Determine the (x, y) coordinate at the center of the cell enclosing the given text.  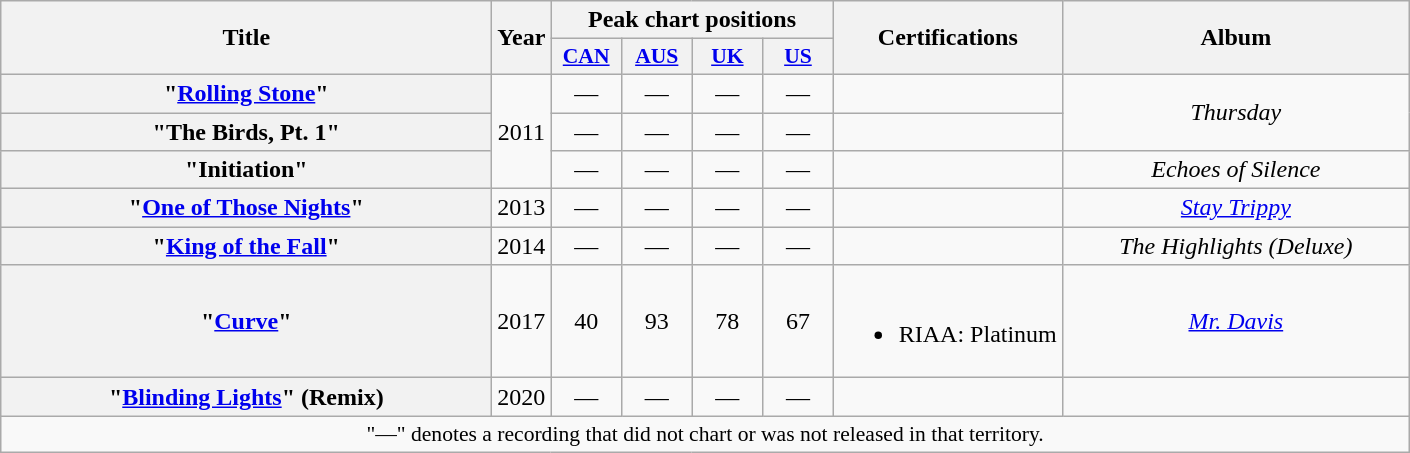
"Blinding Lights" (Remix) (246, 397)
"Curve" (246, 322)
2020 (522, 397)
2013 (522, 208)
UK (728, 57)
"Initiation" (246, 170)
Stay Trippy (1236, 208)
2017 (522, 322)
"King of the Fall" (246, 246)
2014 (522, 246)
AUS (656, 57)
2011 (522, 131)
Certifications (948, 38)
RIAA: Platinum (948, 322)
Mr. Davis (1236, 322)
Year (522, 38)
78 (728, 322)
"—" denotes a recording that did not chart or was not released in that territory. (706, 434)
93 (656, 322)
US (798, 57)
The Highlights (Deluxe) (1236, 246)
40 (586, 322)
Thursday (1236, 112)
"One of Those Nights" (246, 208)
CAN (586, 57)
67 (798, 322)
"Rolling Stone" (246, 93)
Echoes of Silence (1236, 170)
Title (246, 38)
Peak chart positions (692, 20)
Album (1236, 38)
"The Birds, Pt. 1" (246, 131)
